Return the [X, Y] coordinate for the center point of the cell that contains the specified text.  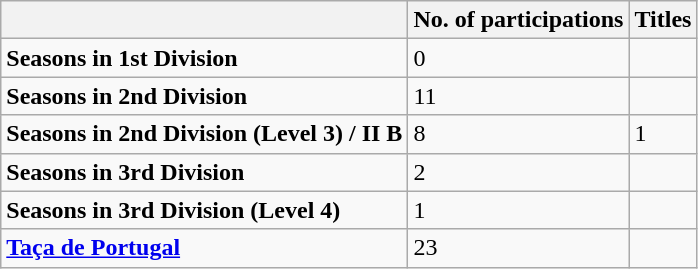
Seasons in 3rd Division (Level 4) [204, 210]
23 [518, 248]
Seasons in 2nd Division [204, 96]
Titles [663, 20]
0 [518, 58]
Seasons in 3rd Division [204, 172]
No. of participations [518, 20]
Seasons in 1st Division [204, 58]
Seasons in 2nd Division (Level 3) / II B [204, 134]
Taça de Portugal [204, 248]
8 [518, 134]
2 [518, 172]
11 [518, 96]
